Determine the (x, y) coordinate at the center of the cell enclosing the given text.  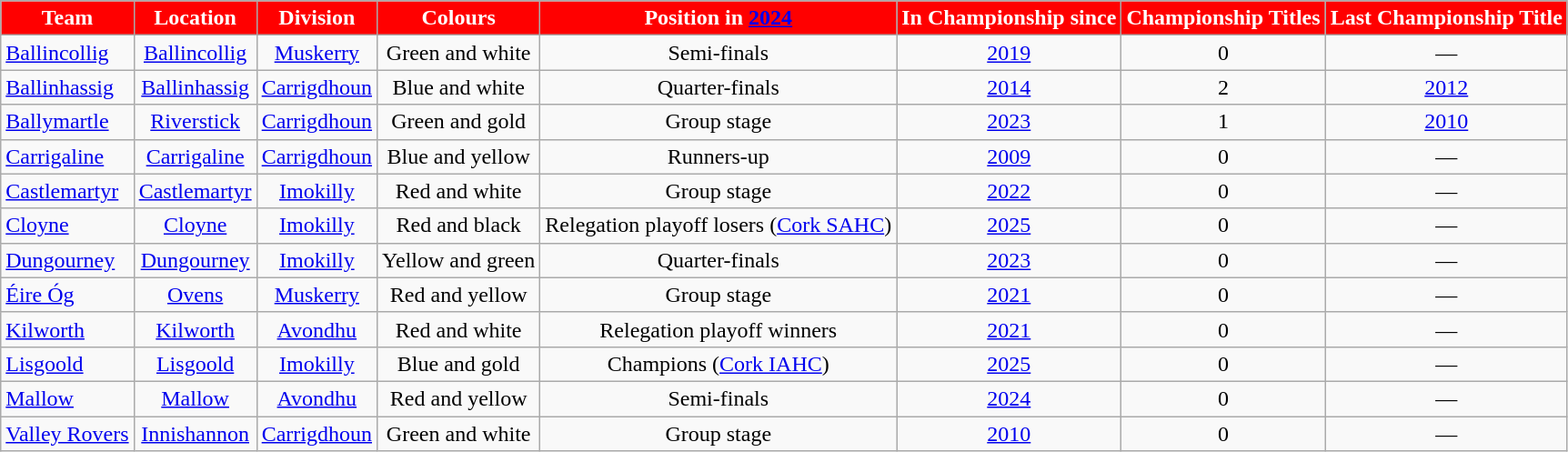
Riverstick (195, 122)
Red and black (458, 226)
Relegation playoff winners (719, 329)
2 (1223, 87)
Champions (Cork IAHC) (719, 364)
Division (317, 18)
In Championship since (1010, 18)
Position in 2024 (719, 18)
2009 (1010, 156)
Green and gold (458, 122)
Valley Rovers (67, 434)
Yellow and green (458, 260)
1 (1223, 122)
2019 (1010, 53)
2024 (1010, 398)
Championship Titles (1223, 18)
Ballymartle (67, 122)
Blue and white (458, 87)
Éire Óg (67, 295)
Blue and gold (458, 364)
2012 (1446, 87)
Blue and yellow (458, 156)
2014 (1010, 87)
Location (195, 18)
2022 (1010, 191)
Team (67, 18)
Runners-up (719, 156)
Last Championship Title (1446, 18)
Colours (458, 18)
Relegation playoff losers (Cork SAHC) (719, 226)
Ovens (195, 295)
Innishannon (195, 434)
